Capture the cell that displays the provided text and extract its (x, y) central coordinate. 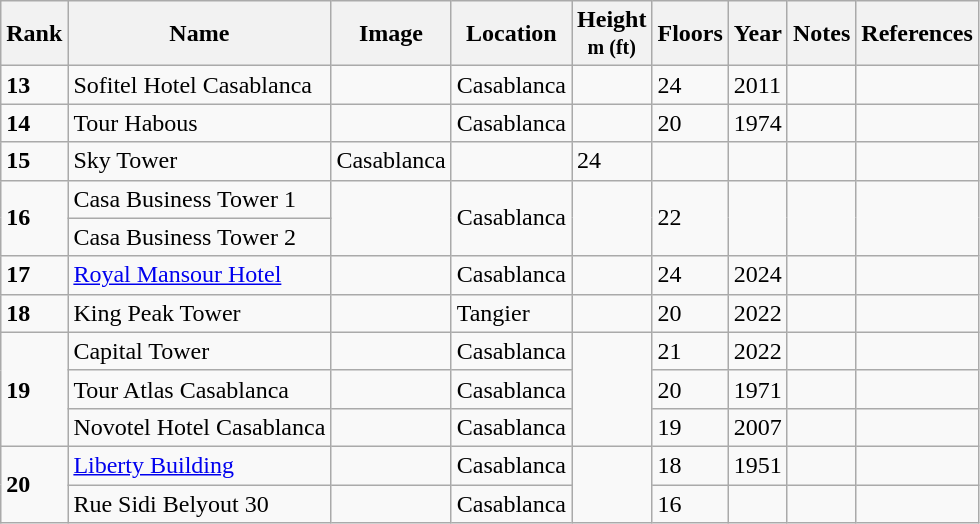
21 (690, 351)
13 (34, 85)
Name (200, 34)
1971 (758, 389)
Tour Habous (200, 123)
1974 (758, 123)
Novotel Hotel Casablanca (200, 427)
Year (758, 34)
Capital Tower (200, 351)
Floors (690, 34)
Liberty Building (200, 465)
2024 (758, 275)
References (918, 34)
Sofitel Hotel Casablanca (200, 85)
22 (690, 218)
Image (391, 34)
Casa Business Tower 1 (200, 199)
Rank (34, 34)
2007 (758, 427)
Notes (821, 34)
Heightm (ft) (612, 34)
14 (34, 123)
Tangier (511, 313)
15 (34, 161)
1951 (758, 465)
Casa Business Tower 2 (200, 237)
17 (34, 275)
Tour Atlas Casablanca (200, 389)
Rue Sidi Belyout 30 (200, 503)
Sky Tower (200, 161)
2011 (758, 85)
King Peak Tower (200, 313)
Location (511, 34)
Royal Mansour Hotel (200, 275)
